Detect which cell encompasses the target text, then output its [x, y] center coordinate. 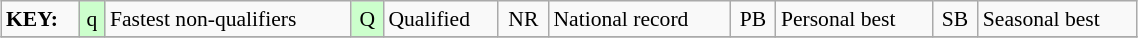
q [92, 19]
Qualified [440, 19]
KEY: [40, 19]
NR [523, 19]
Personal best [854, 19]
Seasonal best [1058, 19]
SB [955, 19]
Q [367, 19]
PB [753, 19]
National record [639, 19]
Fastest non-qualifiers [228, 19]
